For the text-containing cell, return its midpoint in [x, y] coordinate format. 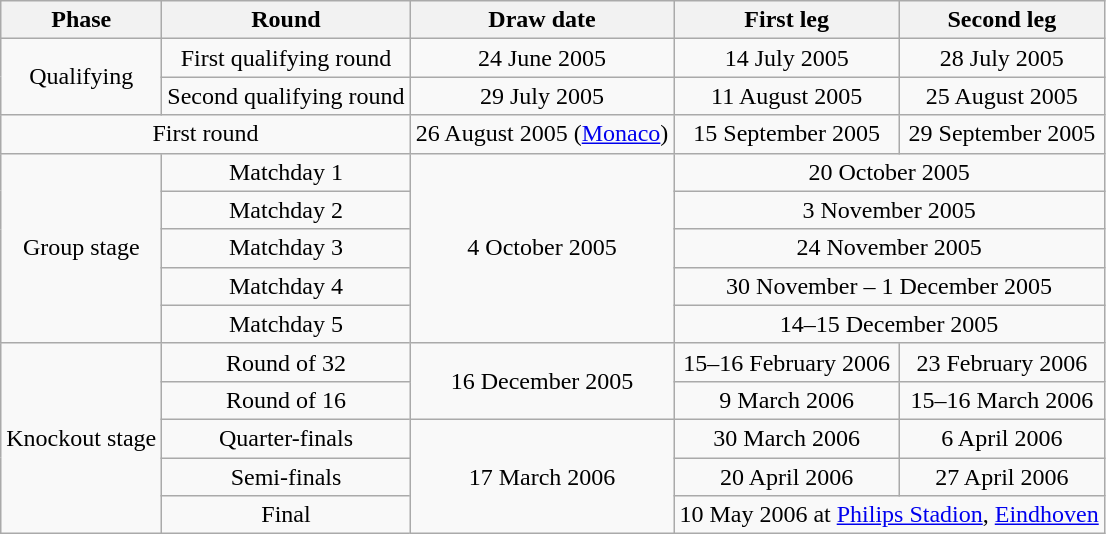
10 May 2006 at Philips Stadion, Eindhoven [889, 515]
3 November 2005 [889, 210]
Phase [82, 20]
Second qualifying round [286, 96]
Matchday 2 [286, 210]
14–15 December 2005 [889, 324]
First round [206, 134]
Semi-finals [286, 477]
20 April 2006 [787, 477]
28 July 2005 [1002, 58]
16 December 2005 [542, 381]
First qualifying round [286, 58]
Matchday 1 [286, 172]
15 September 2005 [787, 134]
17 March 2006 [542, 476]
Group stage [82, 248]
Knockout stage [82, 438]
Qualifying [82, 77]
4 October 2005 [542, 248]
Matchday 3 [286, 248]
30 March 2006 [787, 438]
27 April 2006 [1002, 477]
24 November 2005 [889, 248]
24 June 2005 [542, 58]
Round [286, 20]
20 October 2005 [889, 172]
30 November – 1 December 2005 [889, 286]
Final [286, 515]
Draw date [542, 20]
25 August 2005 [1002, 96]
15–16 February 2006 [787, 362]
Quarter-finals [286, 438]
26 August 2005 (Monaco) [542, 134]
Round of 16 [286, 400]
29 July 2005 [542, 96]
6 April 2006 [1002, 438]
First leg [787, 20]
15–16 March 2006 [1002, 400]
14 July 2005 [787, 58]
29 September 2005 [1002, 134]
9 March 2006 [787, 400]
Matchday 5 [286, 324]
Second leg [1002, 20]
Round of 32 [286, 362]
Matchday 4 [286, 286]
23 February 2006 [1002, 362]
11 August 2005 [787, 96]
